Detect which cell encompasses the target text, then output its [X, Y] center coordinate. 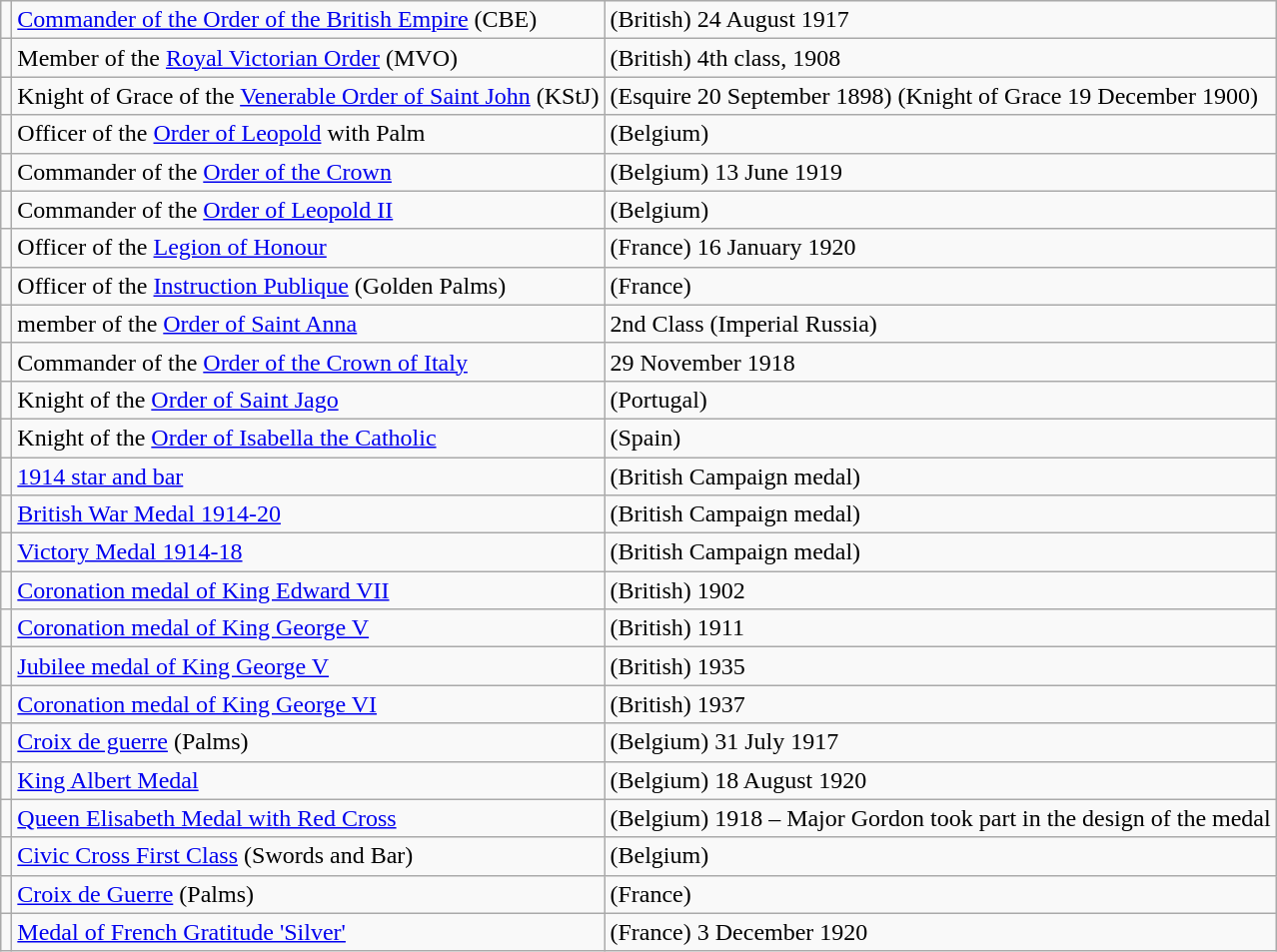
(British) 1902 [940, 590]
British War Medal 1914-20 [308, 514]
(Esquire 20 September 1898) (Knight of Grace 19 December 1900) [940, 96]
Victory Medal 1914-18 [308, 552]
(Belgium) 13 June 1919 [940, 172]
Officer of the Instruction Publique (Golden Palms) [308, 286]
Member of the Royal Victorian Order (MVO) [308, 58]
(British) 1935 [940, 666]
(France) 16 January 1920 [940, 248]
Coronation medal of King Edward VII [308, 590]
King Albert Medal [308, 780]
1914 star and bar [308, 476]
(British) 1911 [940, 628]
Jubilee medal of King George V [308, 666]
Coronation medal of King George V [308, 628]
(Belgium) 31 July 1917 [940, 742]
(France) 3 December 1920 [940, 932]
Knight of the Order of Saint Jago [308, 400]
Medal of French Gratitude 'Silver' [308, 932]
(Portugal) [940, 400]
Croix de guerre (Palms) [308, 742]
member of the Order of Saint Anna [308, 324]
(British) 4th class, 1908 [940, 58]
Knight of Grace of the Venerable Order of Saint John (KStJ) [308, 96]
(Spain) [940, 438]
(Belgium) 1918 – Major Gordon took part in the design of the medal [940, 818]
(Belgium) 18 August 1920 [940, 780]
Commander of the Order of the Crown [308, 172]
Commander of the Order of the Crown of Italy [308, 362]
Coronation medal of King George VI [308, 704]
2nd Class (Imperial Russia) [940, 324]
Officer of the Legion of Honour [308, 248]
Queen Elisabeth Medal with Red Cross [308, 818]
(British) 24 August 1917 [940, 20]
Knight of the Order of Isabella the Catholic [308, 438]
Civic Cross First Class (Swords and Bar) [308, 856]
Officer of the Order of Leopold with Palm [308, 134]
Croix de Guerre (Palms) [308, 894]
Commander of the Order of the British Empire (CBE) [308, 20]
29 November 1918 [940, 362]
Commander of the Order of Leopold II [308, 210]
(British) 1937 [940, 704]
